Determine the (x, y) coordinate at the center of the cell enclosing the given text.  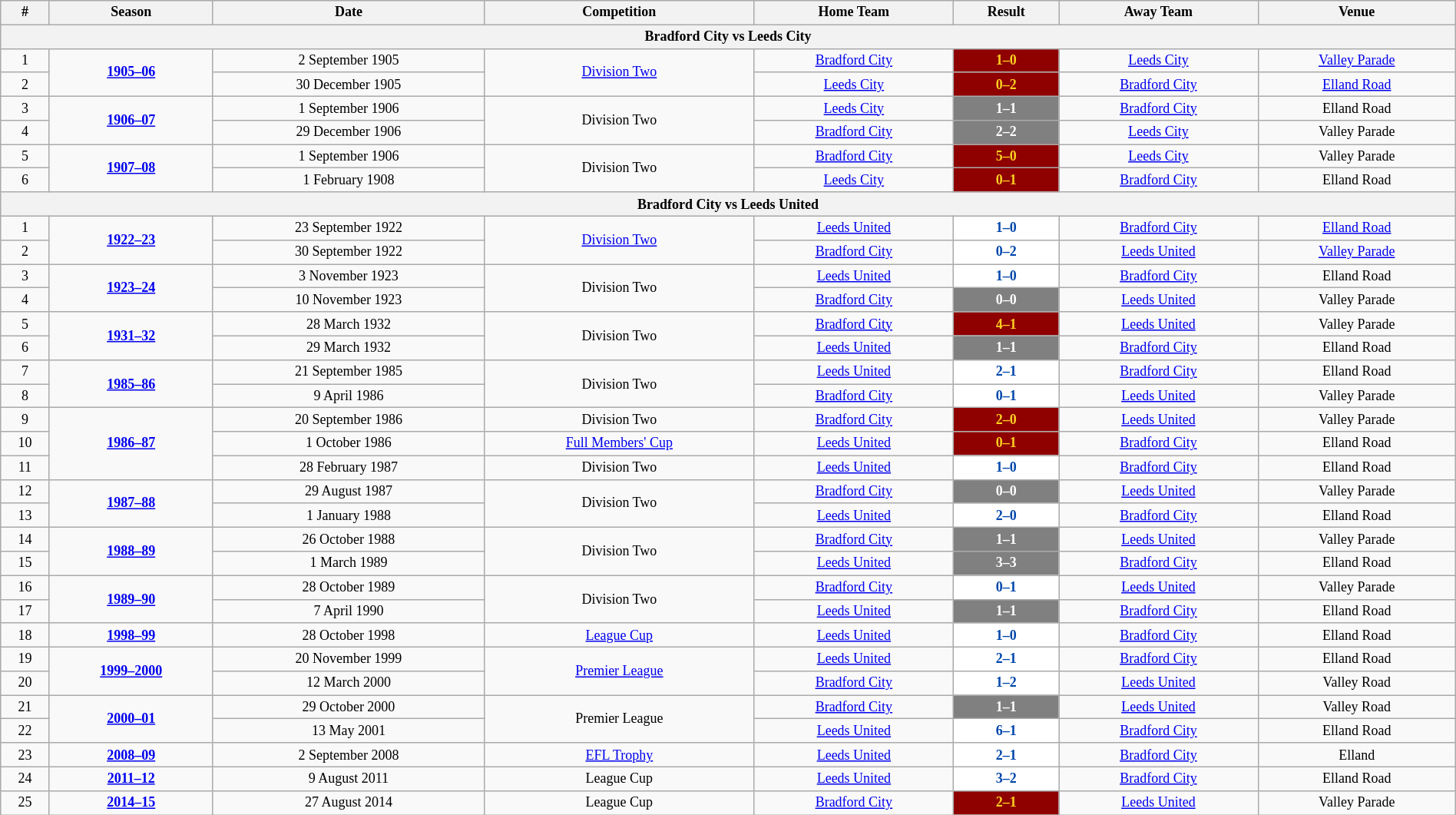
10 November 1923 (349, 300)
9 August 2011 (349, 779)
Bradford City vs Leeds City (728, 37)
29 October 2000 (349, 707)
Full Members' Cup (620, 444)
27 August 2014 (349, 802)
28 October 1989 (349, 587)
1907–08 (131, 168)
7 April 1990 (349, 611)
11 (25, 467)
20 November 1999 (349, 659)
Home Team (854, 12)
29 December 1906 (349, 132)
23 September 1922 (349, 227)
1986–87 (131, 444)
1988–89 (131, 552)
13 May 2001 (349, 731)
Bradford City vs Leeds United (728, 204)
1998–99 (131, 634)
12 (25, 492)
3 November 1923 (349, 277)
28 October 1998 (349, 634)
# (25, 12)
8 (25, 396)
1906–07 (131, 120)
Elland (1356, 754)
Competition (620, 12)
4–1 (1006, 324)
20 (25, 684)
21 (25, 707)
1 October 1986 (349, 444)
1989–90 (131, 599)
16 (25, 587)
2 September 1905 (349, 60)
22 (25, 731)
1987–88 (131, 503)
12 March 2000 (349, 684)
Season (131, 12)
1 March 1989 (349, 564)
21 September 1985 (349, 372)
10 (25, 444)
9 (25, 419)
1 January 1988 (349, 515)
Venue (1356, 12)
9 April 1986 (349, 396)
1931–32 (131, 336)
1905–06 (131, 72)
1 February 1908 (349, 180)
28 February 1987 (349, 467)
29 August 1987 (349, 492)
Away Team (1158, 12)
17 (25, 611)
7 (25, 372)
3–3 (1006, 564)
2008–09 (131, 754)
Result (1006, 12)
13 (25, 515)
28 March 1932 (349, 324)
2 September 2008 (349, 754)
30 September 1922 (349, 252)
Date (349, 12)
1923–24 (131, 288)
5–0 (1006, 157)
1922–23 (131, 240)
2–2 (1006, 132)
1999–2000 (131, 671)
30 December 1905 (349, 84)
EFL Trophy (620, 754)
18 (25, 634)
2011–12 (131, 779)
15 (25, 564)
25 (25, 802)
2000–01 (131, 719)
3–2 (1006, 779)
23 (25, 754)
14 (25, 539)
2014–15 (131, 802)
19 (25, 659)
24 (25, 779)
1–2 (1006, 684)
29 March 1932 (349, 347)
20 September 1986 (349, 419)
1985–86 (131, 383)
26 October 1988 (349, 539)
6–1 (1006, 731)
